Find where the given text appears and provide that cell's center as (X, Y) coordinate. 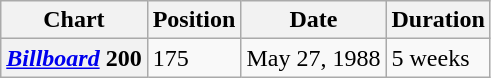
175 (194, 58)
Chart (74, 20)
5 weeks (438, 58)
Date (314, 20)
May 27, 1988 (314, 58)
Billboard 200 (74, 58)
Duration (438, 20)
Position (194, 20)
